Return the (x, y) coordinate for the center point of the cell that contains the specified text.  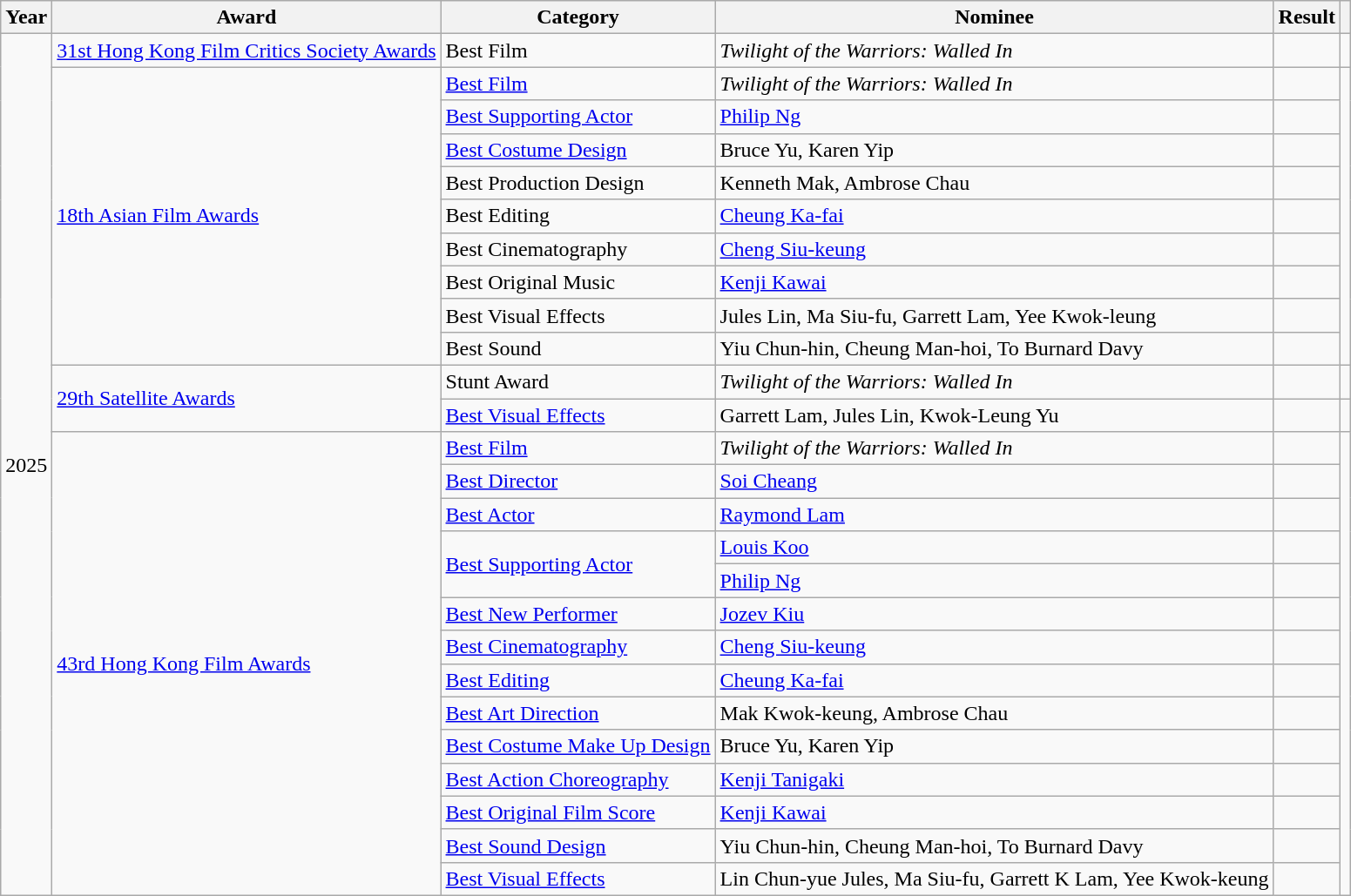
Kenji Tanigaki (995, 779)
Best Actor (578, 515)
Kenneth Mak, Ambrose Chau (995, 183)
Best Costume Make Up Design (578, 746)
Nominee (995, 17)
Raymond Lam (995, 515)
Best Sound (578, 348)
Best Sound Design (578, 845)
Best Director (578, 482)
Best Art Direction (578, 713)
Stunt Award (578, 381)
Best Costume Design (578, 150)
2025 (26, 465)
Louis Koo (995, 548)
Best New Performer (578, 614)
Best Action Choreography (578, 779)
Best Original Music (578, 282)
Best Original Film Score (578, 812)
Year (26, 17)
43rd Hong Kong Film Awards (247, 664)
Best Production Design (578, 183)
Mak Kwok-keung, Ambrose Chau (995, 713)
29th Satellite Awards (247, 398)
Garrett Lam, Jules Lin, Kwok-Leung Yu (995, 415)
Result (1307, 17)
Lin Chun-yue Jules, Ma Siu-fu, Garrett K Lam, Yee Kwok-keung (995, 879)
Award (247, 17)
31st Hong Kong Film Critics Society Awards (247, 51)
18th Asian Film Awards (247, 216)
Jules Lin, Ma Siu-fu, Garrett Lam, Yee Kwok-leung (995, 315)
Soi Cheang (995, 482)
Category (578, 17)
Jozev Kiu (995, 614)
